Capture the cell that displays the provided text and extract its (x, y) central coordinate. 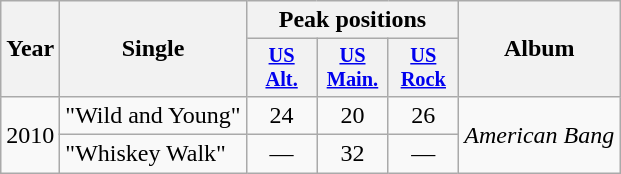
24 (282, 115)
USRock (424, 68)
American Bang (540, 134)
Single (153, 49)
26 (424, 115)
"Whiskey Walk" (153, 154)
Peak positions (352, 20)
"Wild and Young" (153, 115)
Year (30, 49)
2010 (30, 134)
USAlt. (282, 68)
32 (352, 154)
Album (540, 49)
20 (352, 115)
USMain. (352, 68)
